For the text-containing cell, return its midpoint in [x, y] coordinate format. 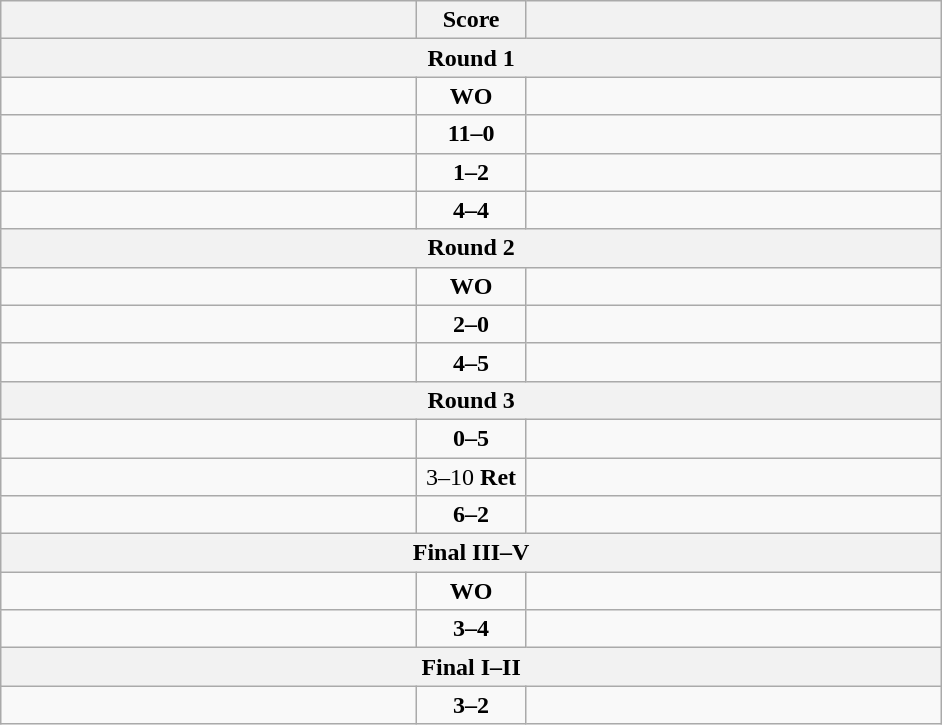
Round 1 [472, 58]
11–0 [472, 134]
3–2 [472, 705]
Round 2 [472, 248]
4–5 [472, 362]
3–4 [472, 629]
1–2 [472, 172]
3–10 Ret [472, 477]
Round 3 [472, 400]
Final III–V [472, 553]
6–2 [472, 515]
Final I–II [472, 667]
4–4 [472, 210]
2–0 [472, 324]
0–5 [472, 438]
Score [472, 20]
